For the text-containing cell, return its midpoint in (X, Y) coordinate format. 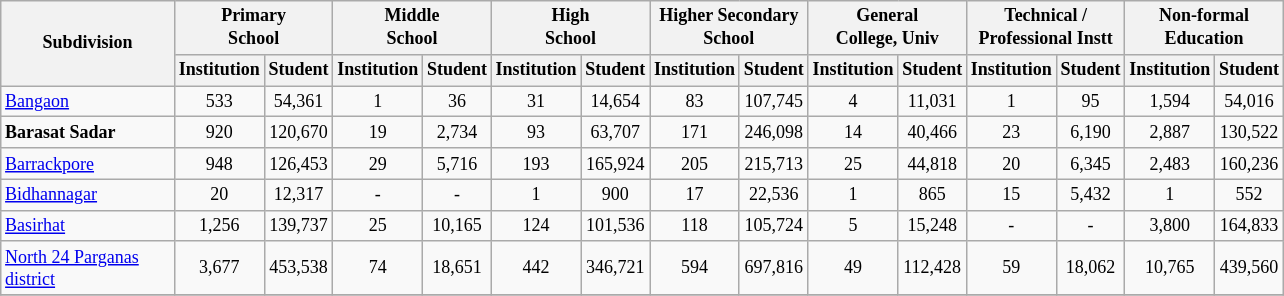
165,924 (616, 164)
14 (853, 132)
Basirhat (88, 226)
164,833 (1250, 226)
920 (219, 132)
15,248 (932, 226)
2,887 (1170, 132)
49 (853, 268)
442 (536, 268)
205 (695, 164)
6,345 (1090, 164)
Subdivision (88, 44)
865 (932, 194)
23 (1011, 132)
10,765 (1170, 268)
5 (853, 226)
Technical /Professional Instt (1045, 28)
17 (695, 194)
36 (458, 102)
31 (536, 102)
Barrackpore (88, 164)
900 (616, 194)
PrimarySchool (253, 28)
10,165 (458, 226)
120,670 (298, 132)
18,062 (1090, 268)
697,816 (774, 268)
126,453 (298, 164)
Bangaon (88, 102)
HighSchool (570, 28)
215,713 (774, 164)
18,651 (458, 268)
63,707 (616, 132)
105,724 (774, 226)
Non-formalEducation (1204, 28)
118 (695, 226)
3,800 (1170, 226)
193 (536, 164)
95 (1090, 102)
22,536 (774, 194)
3,677 (219, 268)
GeneralCollege, Univ (887, 28)
19 (378, 132)
1,594 (1170, 102)
74 (378, 268)
5,432 (1090, 194)
4 (853, 102)
12,317 (298, 194)
130,522 (1250, 132)
54,016 (1250, 102)
2,734 (458, 132)
594 (695, 268)
2,483 (1170, 164)
11,031 (932, 102)
15 (1011, 194)
MiddleSchool (412, 28)
6,190 (1090, 132)
439,560 (1250, 268)
346,721 (616, 268)
14,654 (616, 102)
54,361 (298, 102)
552 (1250, 194)
112,428 (932, 268)
93 (536, 132)
North 24 Parganas district (88, 268)
948 (219, 164)
40,466 (932, 132)
124 (536, 226)
533 (219, 102)
59 (1011, 268)
160,236 (1250, 164)
Higher SecondarySchool (729, 28)
Bidhannagar (88, 194)
246,098 (774, 132)
107,745 (774, 102)
101,536 (616, 226)
29 (378, 164)
171 (695, 132)
83 (695, 102)
44,818 (932, 164)
453,538 (298, 268)
139,737 (298, 226)
5,716 (458, 164)
Barasat Sadar (88, 132)
1,256 (219, 226)
